Find where the given text appears and provide that cell's center as [X, Y] coordinate. 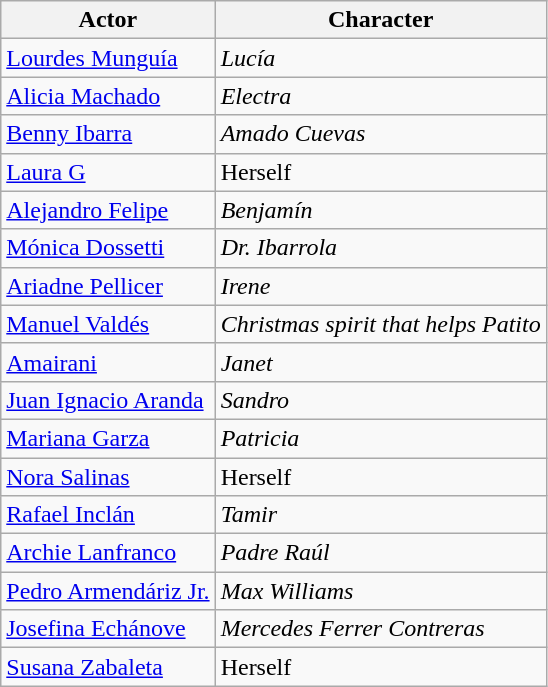
Lourdes Munguía [108, 58]
Susana Zabaleta [108, 667]
Padre Raúl [380, 553]
Alicia Machado [108, 96]
Benny Ibarra [108, 134]
Archie Lanfranco [108, 553]
Pedro Armendáriz Jr. [108, 591]
Amairani [108, 362]
Janet [380, 362]
Mónica Dossetti [108, 248]
Mariana Garza [108, 438]
Josefina Echánove [108, 629]
Tamir [380, 515]
Dr. Ibarrola [380, 248]
Character [380, 20]
Manuel Valdés [108, 324]
Max Williams [380, 591]
Juan Ignacio Aranda [108, 400]
Sandro [380, 400]
Nora Salinas [108, 477]
Lucía [380, 58]
Electra [380, 96]
Laura G [108, 172]
Ariadne Pellicer [108, 286]
Rafael Inclán [108, 515]
Amado Cuevas [380, 134]
Patricia [380, 438]
Christmas spirit that helps Patito [380, 324]
Alejandro Felipe [108, 210]
Benjamín [380, 210]
Irene [380, 286]
Mercedes Ferrer Contreras [380, 629]
Actor [108, 20]
